Output the (X, Y) coordinate of the center of the cell containing the given text.  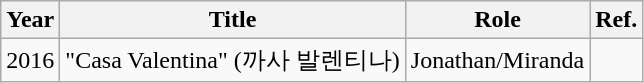
Ref. (616, 20)
2016 (30, 60)
Title (232, 20)
Role (497, 20)
Jonathan/Miranda (497, 60)
"Casa Valentina" (까사 발렌티나) (232, 60)
Year (30, 20)
